Return the (x, y) coordinate for the center point of the cell that contains the specified text.  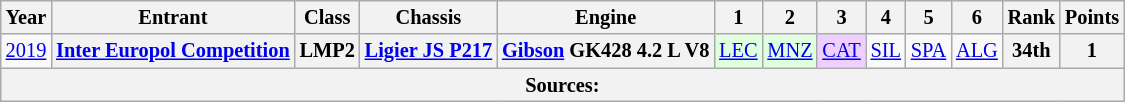
Class (328, 17)
CAT (841, 51)
Gibson GK428 4.2 L V8 (606, 51)
4 (886, 17)
Engine (606, 17)
Sources: (562, 85)
Entrant (172, 17)
LEC (738, 51)
2 (790, 17)
Chassis (428, 17)
6 (977, 17)
SPA (928, 51)
2019 (26, 51)
ALG (977, 51)
Inter Europol Competition (172, 51)
LMP2 (328, 51)
3 (841, 17)
SIL (886, 51)
5 (928, 17)
34th (1032, 51)
Points (1092, 17)
Ligier JS P217 (428, 51)
MNZ (790, 51)
Year (26, 17)
Rank (1032, 17)
